Return the (X, Y) coordinate for the center point of the cell that contains the specified text.  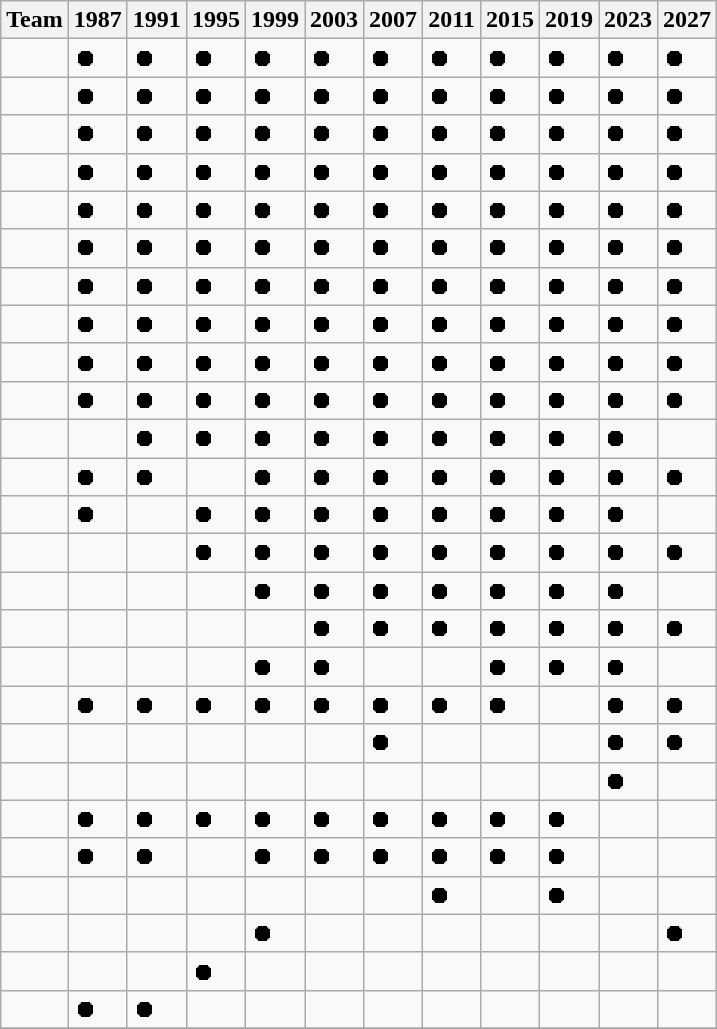
1991 (156, 20)
2011 (452, 20)
2019 (568, 20)
1999 (274, 20)
1987 (98, 20)
2015 (510, 20)
2007 (394, 20)
2003 (334, 20)
2023 (628, 20)
2027 (688, 20)
Team (35, 20)
1995 (216, 20)
